Return (X, Y) of the center of cell containing provided text 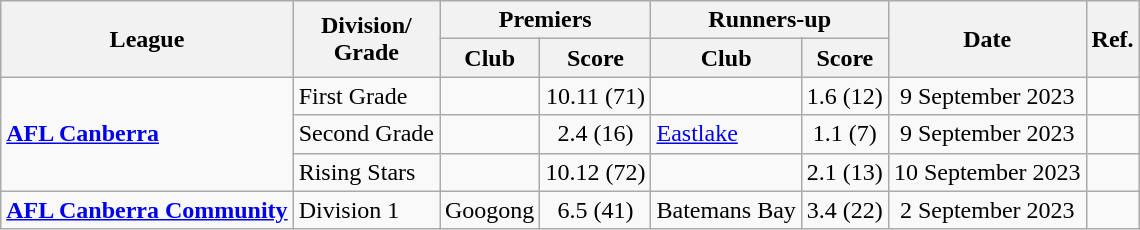
Googong (490, 210)
10 September 2023 (987, 172)
10.12 (72) (596, 172)
2 September 2023 (987, 210)
Batemans Bay (726, 210)
Date (987, 39)
1.1 (7) (844, 134)
League (147, 39)
AFL Canberra (147, 134)
Second Grade (366, 134)
First Grade (366, 96)
Ref. (1112, 39)
Rising Stars (366, 172)
10.11 (71) (596, 96)
Premiers (546, 20)
1.6 (12) (844, 96)
Division 1 (366, 210)
6.5 (41) (596, 210)
3.4 (22) (844, 210)
2.4 (16) (596, 134)
Runners-up (770, 20)
Division/Grade (366, 39)
Eastlake (726, 134)
2.1 (13) (844, 172)
AFL Canberra Community (147, 210)
